Provide the (X, Y) coordinate of the cell's center where the given text is located.  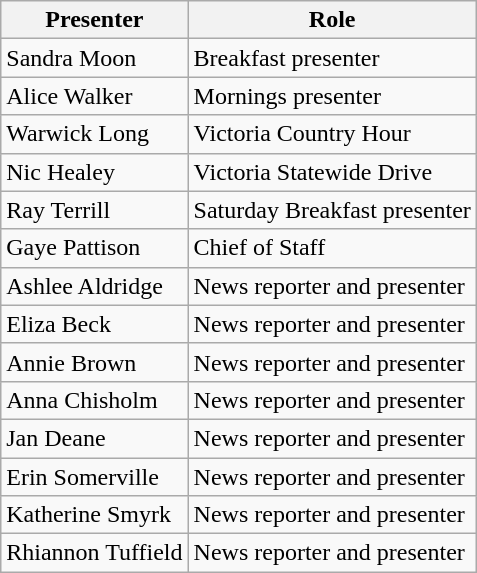
Breakfast presenter (332, 58)
Victoria Statewide Drive (332, 172)
Chief of Staff (332, 248)
Warwick Long (94, 134)
Jan Deane (94, 438)
Sandra Moon (94, 58)
Saturday Breakfast presenter (332, 210)
Eliza Beck (94, 324)
Ashlee Aldridge (94, 286)
Mornings presenter (332, 96)
Gaye Pattison (94, 248)
Victoria Country Hour (332, 134)
Alice Walker (94, 96)
Nic Healey (94, 172)
Erin Somerville (94, 477)
Presenter (94, 20)
Katherine Smyrk (94, 515)
Annie Brown (94, 362)
Anna Chisholm (94, 400)
Ray Terrill (94, 210)
Rhiannon Tuffield (94, 553)
Role (332, 20)
